Detect which cell encompasses the target text, then output its (x, y) center coordinate. 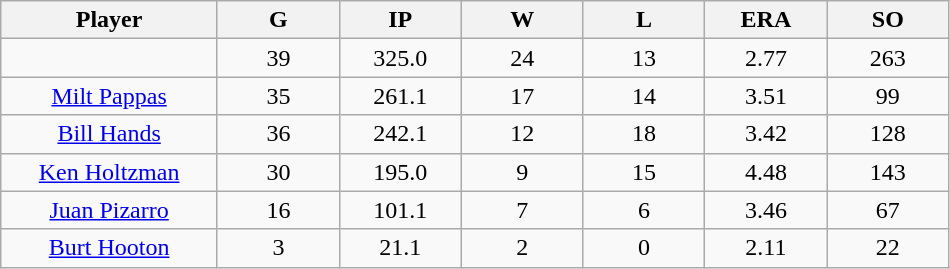
39 (278, 58)
17 (522, 96)
9 (522, 172)
Ken Holtzman (110, 172)
143 (888, 172)
24 (522, 58)
325.0 (400, 58)
4.48 (766, 172)
Milt Pappas (110, 96)
14 (644, 96)
2 (522, 248)
Burt Hooton (110, 248)
128 (888, 134)
15 (644, 172)
Player (110, 20)
3 (278, 248)
30 (278, 172)
16 (278, 210)
3.51 (766, 96)
2.77 (766, 58)
3.42 (766, 134)
G (278, 20)
35 (278, 96)
0 (644, 248)
22 (888, 248)
7 (522, 210)
13 (644, 58)
21.1 (400, 248)
101.1 (400, 210)
263 (888, 58)
261.1 (400, 96)
3.46 (766, 210)
Bill Hands (110, 134)
2.11 (766, 248)
Juan Pizarro (110, 210)
99 (888, 96)
12 (522, 134)
67 (888, 210)
18 (644, 134)
L (644, 20)
242.1 (400, 134)
36 (278, 134)
ERA (766, 20)
195.0 (400, 172)
IP (400, 20)
SO (888, 20)
W (522, 20)
6 (644, 210)
